Detect which cell encompasses the target text, then output its (x, y) center coordinate. 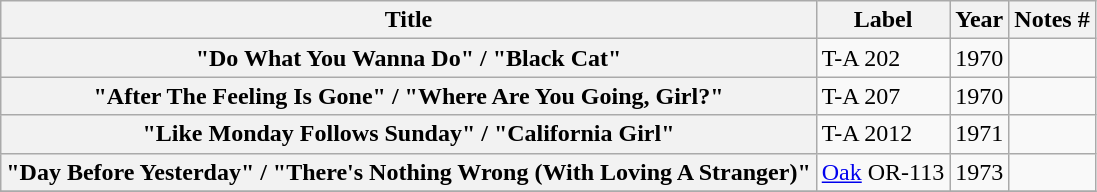
"Day Before Yesterday" / "There's Nothing Wrong (With Loving A Stranger)" (408, 172)
"After The Feeling Is Gone" / "Where Are You Going, Girl?" (408, 96)
Oak OR-113 (883, 172)
T-A 202 (883, 58)
T-A 207 (883, 96)
T-A 2012 (883, 134)
"Do What You Wanna Do" / "Black Cat" (408, 58)
Title (408, 20)
1971 (980, 134)
1973 (980, 172)
"Like Monday Follows Sunday" / "California Girl" (408, 134)
Year (980, 20)
Notes # (1052, 20)
Label (883, 20)
